Pinpoint the cell where the given text exists, returning its (x, y) midpoint coordinate. 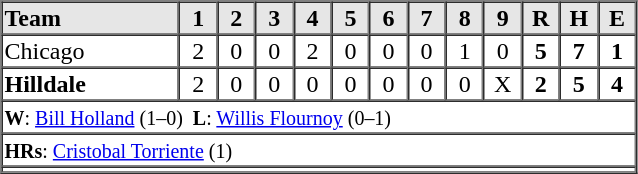
8 (465, 18)
R (541, 18)
9 (503, 18)
HRs: Cristobal Torriente (1) (319, 150)
X (503, 84)
6 (388, 18)
3 (274, 18)
Chicago (91, 50)
W: Bill Holland (1–0) L: Willis Flournoy (0–1) (319, 116)
E (617, 18)
Hilldale (91, 84)
H (579, 18)
Team (91, 18)
